Scan for the cell matching the given text and deliver its [X, Y] coordinate at center. 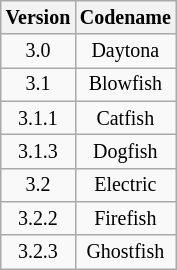
3.2.2 [38, 218]
Ghostfish [126, 252]
3.0 [38, 52]
3.1 [38, 84]
Version [38, 18]
3.2.3 [38, 252]
Blowfish [126, 84]
Dogfish [126, 152]
Codename [126, 18]
Firefish [126, 218]
3.2 [38, 184]
Catfish [126, 118]
3.1.1 [38, 118]
Electric [126, 184]
Daytona [126, 52]
3.1.3 [38, 152]
